For the text-containing cell, return its midpoint in [X, Y] coordinate format. 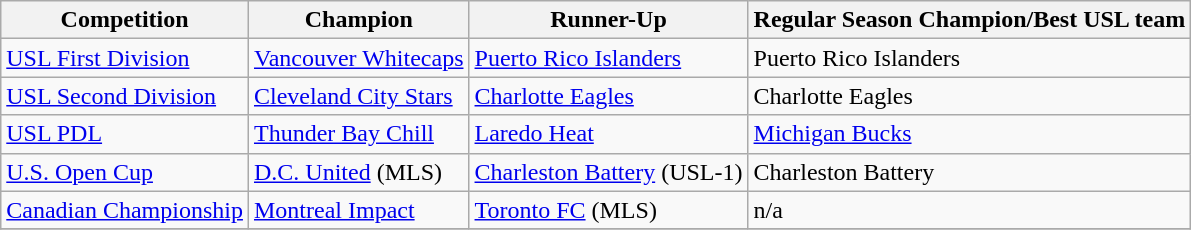
Vancouver Whitecaps [358, 58]
U.S. Open Cup [125, 172]
Competition [125, 20]
Charleston Battery [970, 172]
Canadian Championship [125, 210]
Thunder Bay Chill [358, 134]
Cleveland City Stars [358, 96]
USL Second Division [125, 96]
n/a [970, 210]
Charleston Battery (USL-1) [608, 172]
Toronto FC (MLS) [608, 210]
Regular Season Champion/Best USL team [970, 20]
Laredo Heat [608, 134]
Champion [358, 20]
Michigan Bucks [970, 134]
D.C. United (MLS) [358, 172]
Montreal Impact [358, 210]
USL First Division [125, 58]
USL PDL [125, 134]
Runner-Up [608, 20]
